Locate the cell with the specified text and output its [X, Y] center coordinate. 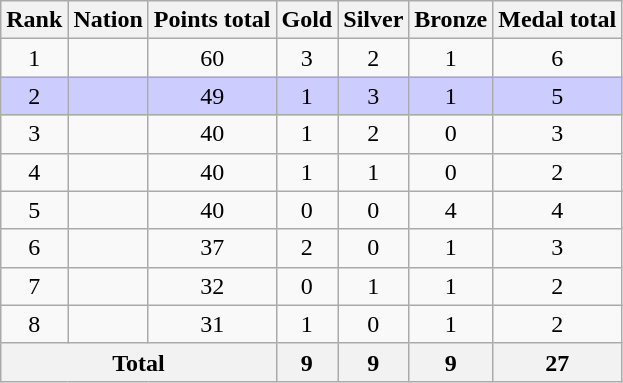
Silver [374, 20]
Nation [108, 20]
Gold [307, 20]
Total [138, 362]
60 [212, 58]
31 [212, 324]
Medal total [558, 20]
7 [34, 286]
27 [558, 362]
Bronze [451, 20]
32 [212, 286]
49 [212, 96]
Rank [34, 20]
37 [212, 248]
8 [34, 324]
Points total [212, 20]
